Return (X, Y) of the center of cell containing provided text 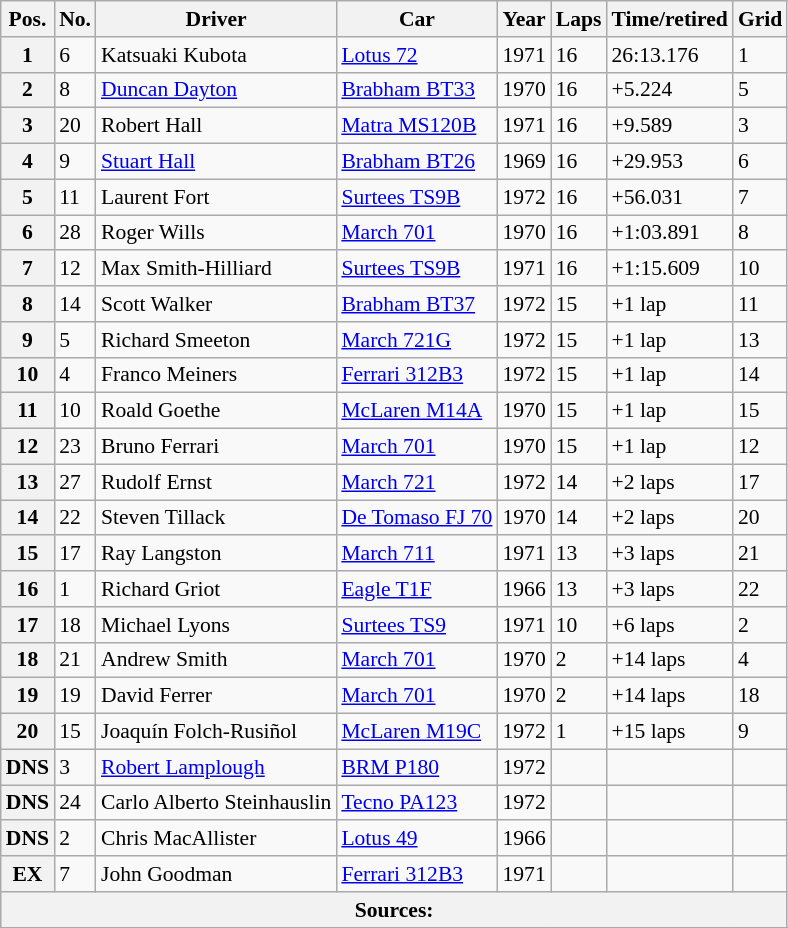
Year (524, 19)
+29.953 (669, 162)
+15 laps (669, 732)
+5.224 (669, 90)
Brabham BT33 (416, 90)
Tecno PA123 (416, 803)
+1:15.609 (669, 269)
Driver (216, 19)
Lotus 49 (416, 839)
Scott Walker (216, 304)
Car (416, 19)
Eagle T1F (416, 589)
March 711 (416, 554)
Bruno Ferrari (216, 447)
Richard Smeeton (216, 340)
Time/retired (669, 19)
26:13.176 (669, 55)
Robert Hall (216, 126)
McLaren M14A (416, 411)
Carlo Alberto Steinhauslin (216, 803)
Steven Tillack (216, 518)
Grid (760, 19)
Richard Griot (216, 589)
Robert Lamplough (216, 767)
De Tomaso FJ 70 (416, 518)
Brabham BT37 (416, 304)
Andrew Smith (216, 660)
BRM P180 (416, 767)
Joaquín Folch-Rusiñol (216, 732)
+9.589 (669, 126)
+56.031 (669, 197)
Ray Langston (216, 554)
23 (75, 447)
Pos. (28, 19)
+6 laps (669, 625)
John Goodman (216, 874)
Sources: (394, 910)
Brabham BT26 (416, 162)
EX (28, 874)
David Ferrer (216, 696)
Katsuaki Kubota (216, 55)
No. (75, 19)
Laurent Fort (216, 197)
24 (75, 803)
Roger Wills (216, 233)
McLaren M19C (416, 732)
Laps (579, 19)
Franco Meiners (216, 375)
Matra MS120B (416, 126)
Max Smith-Hilliard (216, 269)
Lotus 72 (416, 55)
March 721G (416, 340)
Surtees TS9 (416, 625)
1969 (524, 162)
Rudolf Ernst (216, 482)
Chris MacAllister (216, 839)
Duncan Dayton (216, 90)
March 721 (416, 482)
27 (75, 482)
Michael Lyons (216, 625)
28 (75, 233)
Stuart Hall (216, 162)
Roald Goethe (216, 411)
+1:03.891 (669, 233)
